Return [X, Y] of the center of cell containing provided text 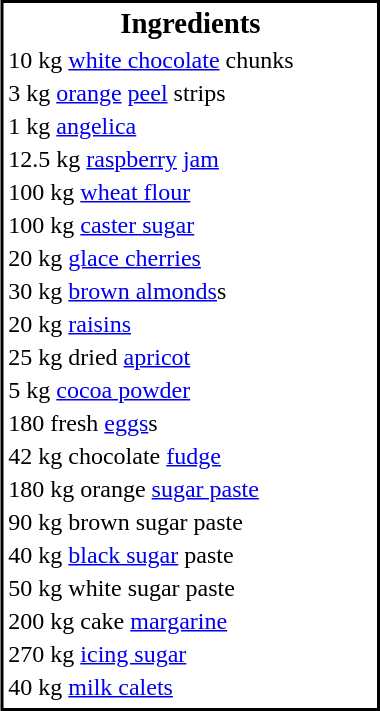
30 kg brown almondss [190, 291]
100 kg wheat flour [190, 192]
20 kg raisins [190, 324]
40 kg black sugar paste [190, 555]
20 kg glace cherries [190, 258]
10 kg white chocolate chunks [190, 60]
270 kg icing sugar [190, 654]
42 kg chocolate fudge [190, 456]
50 kg white sugar paste [190, 588]
3 kg orange peel strips [190, 93]
200 kg cake margarine [190, 621]
100 kg caster sugar [190, 225]
180 fresh eggss [190, 423]
12.5 kg raspberry jam [190, 159]
90 kg brown sugar paste [190, 522]
1 kg angelica [190, 126]
180 kg orange sugar paste [190, 489]
Ingredients [190, 24]
40 kg milk calets [190, 687]
5 kg cocoa powder [190, 390]
25 kg dried apricot [190, 357]
